Provide the [x, y] coordinate of the cell's center where the given text is located.  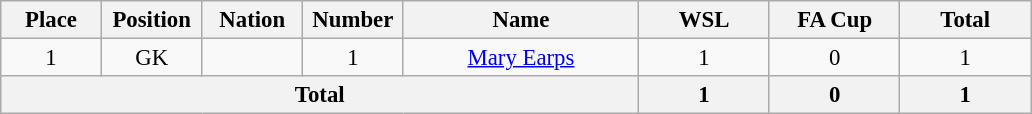
Name [521, 20]
Number [354, 20]
Nation [252, 20]
Place [52, 20]
Position [152, 20]
Mary Earps [521, 58]
FA Cup [834, 20]
GK [152, 58]
WSL [704, 20]
